Determine the [X, Y] coordinate at the center of the cell enclosing the given text.  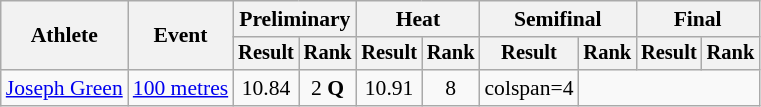
Final [698, 19]
Semifinal [558, 19]
100 metres [180, 88]
10.91 [389, 88]
Joseph Green [64, 88]
8 [451, 88]
Heat [418, 19]
Event [180, 36]
2 Q [328, 88]
Athlete [64, 36]
Preliminary [294, 19]
10.84 [266, 88]
colspan=4 [528, 88]
